Search for the cell housing the specified text and yield its [x, y] center coordinate. 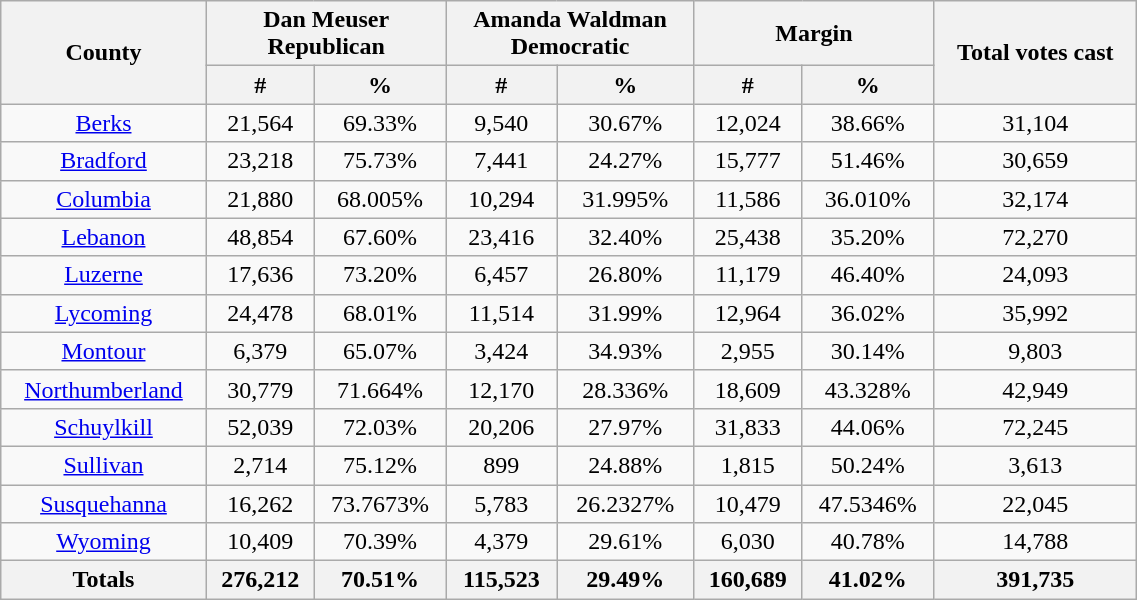
75.73% [380, 161]
Schuylkill [104, 427]
Lycoming [104, 313]
29.49% [626, 580]
31.99% [626, 313]
Lebanon [104, 237]
24.27% [626, 161]
29.61% [626, 542]
36.010% [868, 199]
44.06% [868, 427]
12,170 [501, 389]
12,964 [748, 313]
40.78% [868, 542]
51.46% [868, 161]
9,803 [1036, 351]
73.7673% [380, 503]
23,218 [260, 161]
Columbia [104, 199]
41.02% [868, 580]
Montour [104, 351]
16,262 [260, 503]
22,045 [1036, 503]
34.93% [626, 351]
18,609 [748, 389]
14,788 [1036, 542]
50.24% [868, 465]
6,379 [260, 351]
11,586 [748, 199]
30.67% [626, 123]
21,564 [260, 123]
160,689 [748, 580]
Berks [104, 123]
36.02% [868, 313]
2,955 [748, 351]
71.664% [380, 389]
5,783 [501, 503]
10,294 [501, 199]
70.51% [380, 580]
42,949 [1036, 389]
Margin [814, 34]
9,540 [501, 123]
899 [501, 465]
Amanda WaldmanDemocratic [570, 34]
15,777 [748, 161]
Totals [104, 580]
43.328% [868, 389]
Wyoming [104, 542]
Bradford [104, 161]
35.20% [868, 237]
Sullivan [104, 465]
21,880 [260, 199]
72,245 [1036, 427]
2,714 [260, 465]
Total votes cast [1036, 52]
391,735 [1036, 580]
3,424 [501, 351]
52,039 [260, 427]
1,815 [748, 465]
6,457 [501, 275]
70.39% [380, 542]
27.97% [626, 427]
35,992 [1036, 313]
65.07% [380, 351]
3,613 [1036, 465]
24,093 [1036, 275]
6,030 [748, 542]
48,854 [260, 237]
30,779 [260, 389]
4,379 [501, 542]
28.336% [626, 389]
30.14% [868, 351]
31,833 [748, 427]
115,523 [501, 580]
County [104, 52]
67.60% [380, 237]
11,514 [501, 313]
38.66% [868, 123]
72.03% [380, 427]
Dan MeuserRepublican [326, 34]
73.20% [380, 275]
7,441 [501, 161]
17,636 [260, 275]
26.2327% [626, 503]
31,104 [1036, 123]
23,416 [501, 237]
11,179 [748, 275]
72,270 [1036, 237]
24,478 [260, 313]
Susquehanna [104, 503]
Northumberland [104, 389]
20,206 [501, 427]
24.88% [626, 465]
10,409 [260, 542]
12,024 [748, 123]
25,438 [748, 237]
68.01% [380, 313]
26.80% [626, 275]
69.33% [380, 123]
68.005% [380, 199]
47.5346% [868, 503]
31.995% [626, 199]
32.40% [626, 237]
75.12% [380, 465]
276,212 [260, 580]
30,659 [1036, 161]
Luzerne [104, 275]
10,479 [748, 503]
46.40% [868, 275]
32,174 [1036, 199]
